From the cell containing the given text, extract its center point as [x, y] coordinate. 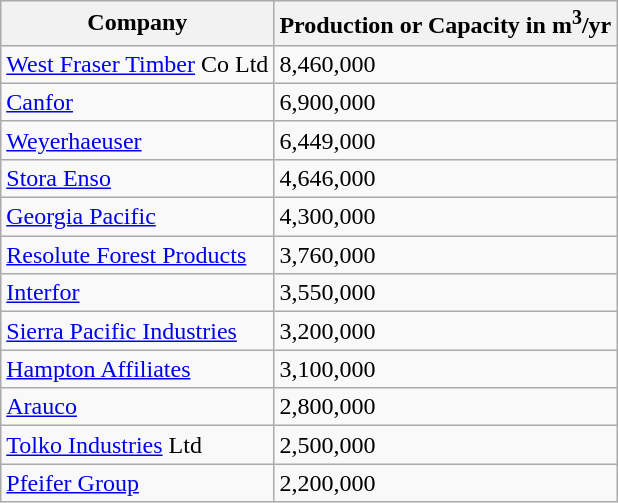
Interfor [138, 293]
Weyerhaeuser [138, 140]
3,550,000 [446, 293]
Pfeifer Group [138, 483]
2,800,000 [446, 407]
8,460,000 [446, 64]
3,760,000 [446, 255]
Georgia Pacific [138, 217]
Sierra Pacific Industries [138, 331]
Tolko Industries Ltd [138, 445]
Production or Capacity in m3/yr [446, 24]
4,300,000 [446, 217]
2,200,000 [446, 483]
3,100,000 [446, 369]
6,449,000 [446, 140]
Arauco [138, 407]
Hampton Affiliates [138, 369]
4,646,000 [446, 178]
West Fraser Timber Co Ltd [138, 64]
Resolute Forest Products [138, 255]
Canfor [138, 102]
Company [138, 24]
2,500,000 [446, 445]
3,200,000 [446, 331]
Stora Enso [138, 178]
6,900,000 [446, 102]
